Pinpoint the cell where the given text exists, returning its (X, Y) midpoint coordinate. 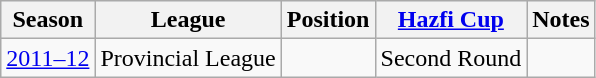
League (188, 20)
Hazfi Cup (451, 20)
Provincial League (188, 58)
Second Round (451, 58)
Position (328, 20)
Notes (561, 20)
Season (48, 20)
2011–12 (48, 58)
